Determine the [X, Y] coordinate at the center of the cell enclosing the given text.  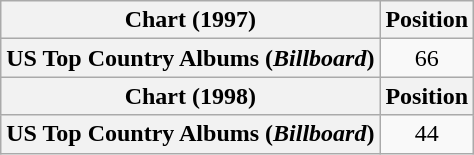
44 [427, 134]
Chart (1998) [190, 96]
66 [427, 58]
Chart (1997) [190, 20]
